Find where the given text appears and provide that cell's center as (x, y) coordinate. 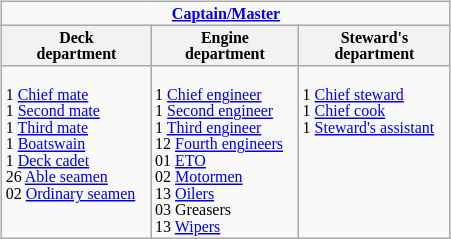
Enginedepartment (224, 46)
1 Chief steward 1 Chief cook 1 Steward's assistant (375, 152)
1 Chief engineer 1 Second engineer 1 Third engineer 12 Fourth engineers 01 ETO 02 Motormen 13 Oilers 03 Greasers 13 Wipers (224, 152)
Deckdepartment (76, 46)
Steward'sdepartment (375, 46)
Captain/Master (226, 13)
1 Chief mate 1 Second mate 1 Third mate 1 Boatswain 1 Deck cadet 26 Able seamen 02 Ordinary seamen (76, 152)
